Scan for the cell matching the given text and deliver its [X, Y] coordinate at center. 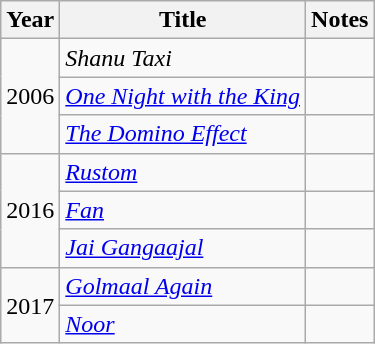
Fan [183, 210]
The Domino Effect [183, 134]
Year [30, 20]
One Night with the King [183, 96]
Golmaal Again [183, 286]
2016 [30, 210]
Title [183, 20]
2006 [30, 96]
Jai Gangaajal [183, 248]
Rustom [183, 172]
2017 [30, 305]
Noor [183, 324]
Notes [340, 20]
Shanu Taxi [183, 58]
